Search for the cell housing the specified text and yield its (X, Y) center coordinate. 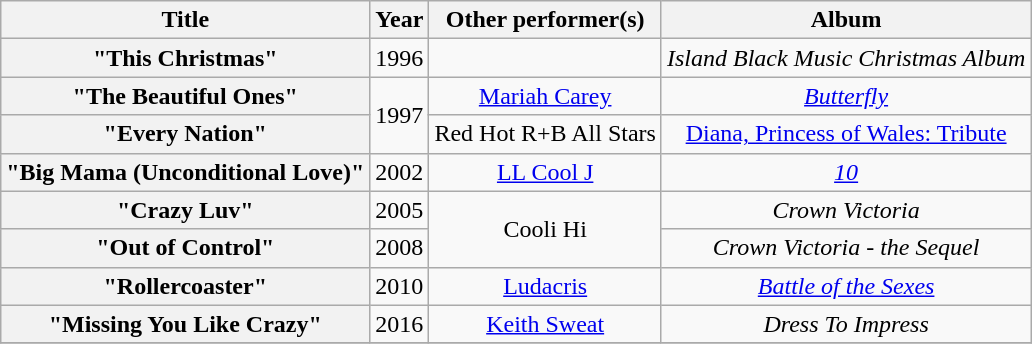
"Every Nation" (186, 134)
2010 (400, 286)
2008 (400, 248)
Mariah Carey (546, 96)
Title (186, 20)
Butterfly (846, 96)
"Crazy Luv" (186, 210)
Keith Sweat (546, 324)
2005 (400, 210)
2002 (400, 172)
Other performer(s) (546, 20)
Cooli Hi (546, 229)
Diana, Princess of Wales: Tribute (846, 134)
Ludacris (546, 286)
1996 (400, 58)
2016 (400, 324)
Island Black Music Christmas Album (846, 58)
Album (846, 20)
"The Beautiful Ones" (186, 96)
Dress To Impress (846, 324)
"Missing You Like Crazy" (186, 324)
"Out of Control" (186, 248)
Red Hot R+B All Stars (546, 134)
"Rollercoaster" (186, 286)
Crown Victoria (846, 210)
10 (846, 172)
Crown Victoria - the Sequel (846, 248)
"This Christmas" (186, 58)
Year (400, 20)
LL Cool J (546, 172)
Battle of the Sexes (846, 286)
"Big Mama (Unconditional Love)" (186, 172)
1997 (400, 115)
